From the cell containing the given text, extract its center point as (X, Y) coordinate. 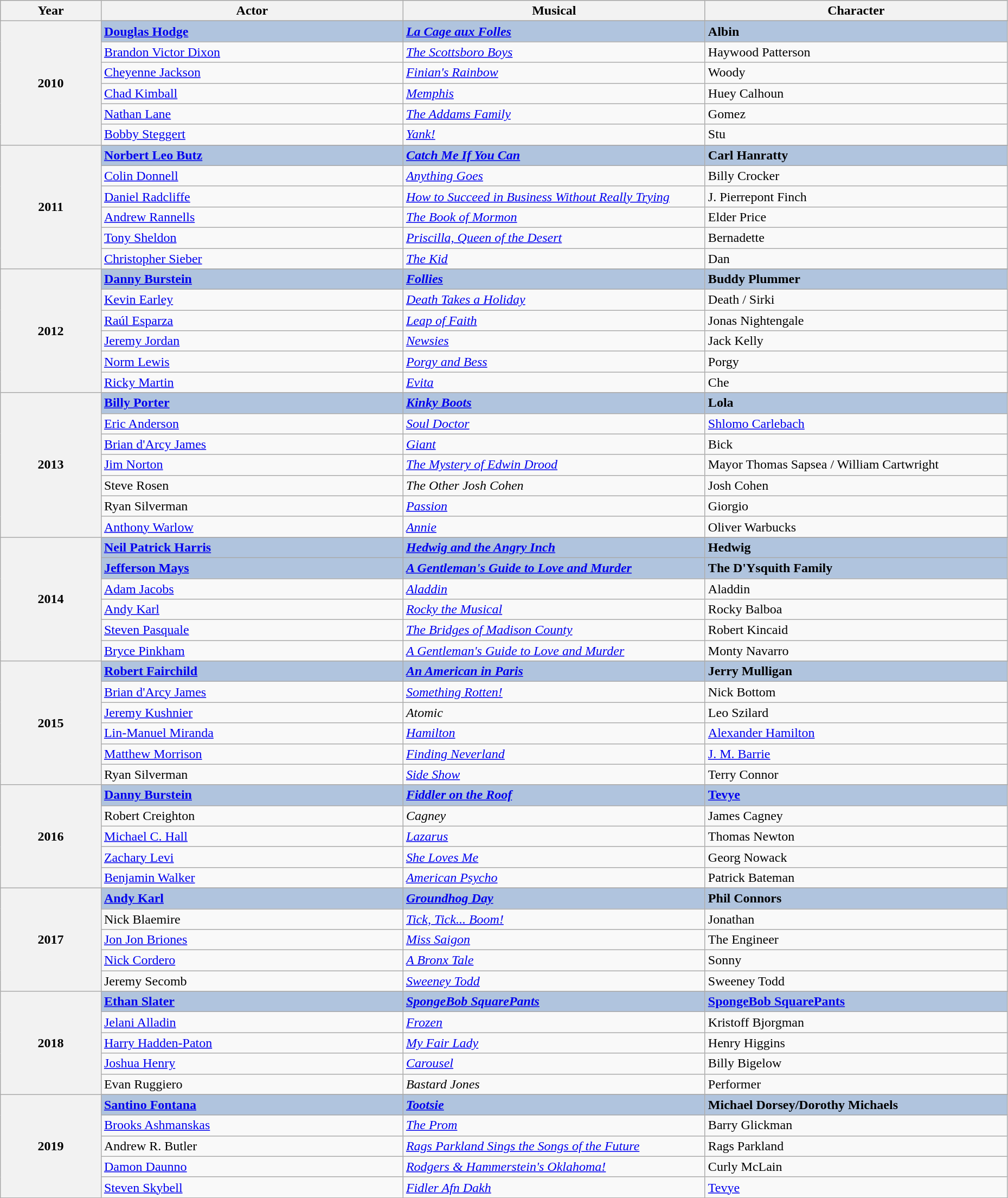
Raúl Esparza (252, 321)
Monty Navarro (856, 651)
Carousel (554, 1064)
Priscilla, Queen of the Desert (554, 238)
Rags Parkland (856, 1146)
Steve Rosen (252, 485)
Jack Kelly (856, 341)
Carl Hanratty (856, 155)
Year (51, 11)
2017 (51, 939)
Colin Donnell (252, 176)
Adam Jacobs (252, 588)
Rags Parkland Sings the Songs of the Future (554, 1146)
Jon Jon Briones (252, 940)
Buddy Plummer (856, 279)
Matthew Morrison (252, 754)
Norbert Leo Butz (252, 155)
Anthony Warlow (252, 527)
2010 (51, 83)
Andrew R. Butler (252, 1146)
2014 (51, 599)
Che (856, 382)
Cagney (554, 816)
2019 (51, 1146)
Death Takes a Holiday (554, 300)
Evan Ruggiero (252, 1084)
Lin-Manuel Miranda (252, 733)
Hedwig (856, 547)
Curly McLain (856, 1167)
Michael Dorsey/Dorothy Michaels (856, 1105)
My Fair Lady (554, 1043)
2018 (51, 1043)
2013 (51, 465)
Santino Fontana (252, 1105)
Barry Glickman (856, 1125)
The Prom (554, 1125)
Douglas Hodge (252, 31)
Jefferson Mays (252, 568)
Follies (554, 279)
Fidler Afn Dakh (554, 1187)
Jonathan (856, 919)
Bobby Steggert (252, 134)
Henry Higgins (856, 1043)
Nick Blaemire (252, 919)
The Other Josh Cohen (554, 485)
Christopher Sieber (252, 259)
Benjamin Walker (252, 877)
Huey Calhoun (856, 93)
Elder Price (856, 217)
Robert Creighton (252, 816)
Brooks Ashmanskas (252, 1125)
Michael C. Hall (252, 836)
Ethan Slater (252, 1002)
Musical (554, 11)
The Engineer (856, 940)
The Mystery of Edwin Drood (554, 465)
Chad Kimball (252, 93)
Side Show (554, 774)
Steven Skybell (252, 1187)
Leap of Faith (554, 321)
Annie (554, 527)
Memphis (554, 93)
J. M. Barrie (856, 754)
Groundhog Day (554, 898)
Nathan Lane (252, 114)
Albin (856, 31)
Billy Bigelow (856, 1064)
Cheyenne Jackson (252, 73)
Phil Connors (856, 898)
Norm Lewis (252, 362)
Death / Sirki (856, 300)
Hamilton (554, 733)
Dan (856, 259)
Thomas Newton (856, 836)
Lazarus (554, 836)
Jeremy Kushnier (252, 713)
Tony Sheldon (252, 238)
Sonny (856, 960)
2011 (51, 207)
Stu (856, 134)
The D'Ysquith Family (856, 568)
Bick (856, 444)
Jonas Nightengale (856, 321)
An American in Paris (554, 671)
Brandon Victor Dixon (252, 52)
Shlomo Carlebach (856, 424)
Rocky the Musical (554, 610)
Neil Patrick Harris (252, 547)
Jerry Mulligan (856, 671)
Giant (554, 444)
She Loves Me (554, 857)
Performer (856, 1084)
2015 (51, 723)
Evita (554, 382)
Character (856, 11)
Bryce Pinkham (252, 651)
Robert Fairchild (252, 671)
Steven Pasquale (252, 630)
Tick, Tick... Boom! (554, 919)
Tootsie (554, 1105)
The Scottsboro Boys (554, 52)
Daniel Radcliffe (252, 196)
Newsies (554, 341)
Something Rotten! (554, 692)
Terry Connor (856, 774)
Haywood Patterson (856, 52)
Kristoff Bjorgman (856, 1022)
The Kid (554, 259)
2012 (51, 331)
Leo Szilard (856, 713)
Bastard Jones (554, 1084)
Woody (856, 73)
Mayor Thomas Sapsea / William Cartwright (856, 465)
Passion (554, 506)
A Bronx Tale (554, 960)
The Bridges of Madison County (554, 630)
Atomic (554, 713)
Eric Anderson (252, 424)
Nick Cordero (252, 960)
Lola (856, 403)
Giorgio (856, 506)
Billy Crocker (856, 176)
Billy Porter (252, 403)
James Cagney (856, 816)
Catch Me If You Can (554, 155)
Rocky Balboa (856, 610)
Zachary Levi (252, 857)
Damon Daunno (252, 1167)
J. Pierrepont Finch (856, 196)
The Addams Family (554, 114)
Porgy and Bess (554, 362)
Anything Goes (554, 176)
Kevin Earley (252, 300)
American Psycho (554, 877)
Alexander Hamilton (856, 733)
Hedwig and the Angry Inch (554, 547)
Josh Cohen (856, 485)
The Book of Mormon (554, 217)
Andrew Rannells (252, 217)
Kinky Boots (554, 403)
Georg Nowack (856, 857)
Bernadette (856, 238)
Yank! (554, 134)
Patrick Bateman (856, 877)
Ricky Martin (252, 382)
Gomez (856, 114)
Harry Hadden-Paton (252, 1043)
Nick Bottom (856, 692)
Joshua Henry (252, 1064)
Jelani Alladin (252, 1022)
Porgy (856, 362)
Fiddler on the Roof (554, 795)
La Cage aux Folles (554, 31)
Jim Norton (252, 465)
Oliver Warbucks (856, 527)
Actor (252, 11)
Jeremy Jordan (252, 341)
How to Succeed in Business Without Really Trying (554, 196)
Miss Saigon (554, 940)
Finian's Rainbow (554, 73)
Frozen (554, 1022)
Jeremy Secomb (252, 981)
Rodgers & Hammerstein's Oklahoma! (554, 1167)
Finding Neverland (554, 754)
Soul Doctor (554, 424)
2016 (51, 836)
Robert Kincaid (856, 630)
